From the cell containing the given text, extract its center point as [X, Y] coordinate. 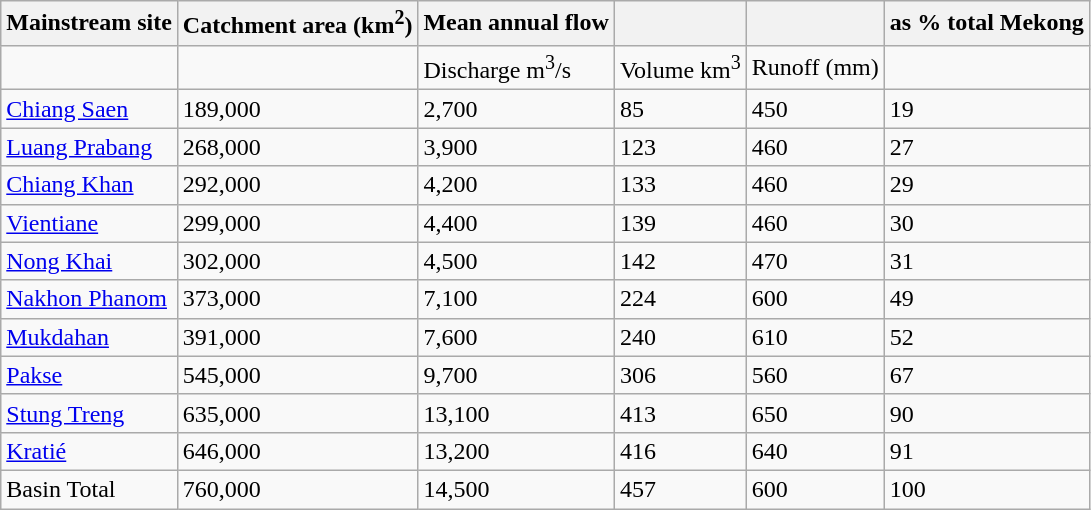
123 [680, 147]
139 [680, 223]
470 [815, 261]
13,100 [516, 413]
29 [986, 185]
306 [680, 375]
4,400 [516, 223]
413 [680, 413]
646,000 [298, 451]
450 [815, 109]
Luang Prabang [90, 147]
Pakse [90, 375]
299,000 [298, 223]
457 [680, 489]
Chiang Khan [90, 185]
Catchment area (km2) [298, 24]
Basin Total [90, 489]
Mukdahan [90, 337]
240 [680, 337]
27 [986, 147]
19 [986, 109]
7,100 [516, 299]
760,000 [298, 489]
31 [986, 261]
30 [986, 223]
302,000 [298, 261]
9,700 [516, 375]
189,000 [298, 109]
268,000 [298, 147]
14,500 [516, 489]
416 [680, 451]
Mainstream site [90, 24]
373,000 [298, 299]
7,600 [516, 337]
Discharge m3/s [516, 68]
610 [815, 337]
100 [986, 489]
3,900 [516, 147]
292,000 [298, 185]
133 [680, 185]
2,700 [516, 109]
Runoff (mm) [815, 68]
Kratié [90, 451]
635,000 [298, 413]
391,000 [298, 337]
52 [986, 337]
49 [986, 299]
224 [680, 299]
as % total Mekong [986, 24]
545,000 [298, 375]
Volume km3 [680, 68]
640 [815, 451]
67 [986, 375]
4,500 [516, 261]
90 [986, 413]
650 [815, 413]
Stung Treng [90, 413]
Nakhon Phanom [90, 299]
4,200 [516, 185]
91 [986, 451]
85 [680, 109]
142 [680, 261]
560 [815, 375]
Vientiane [90, 223]
Nong Khai [90, 261]
13,200 [516, 451]
Chiang Saen [90, 109]
Mean annual flow [516, 24]
